Detect which cell encompasses the target text, then output its [x, y] center coordinate. 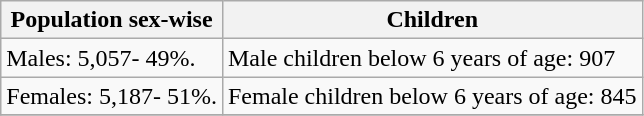
Male children below 6 years of age: 907 [432, 58]
Population sex-wise [112, 20]
Children [432, 20]
Males: 5,057- 49%. [112, 58]
Female children below 6 years of age: 845 [432, 96]
Females: 5,187- 51%. [112, 96]
